Extract the [x, y] coordinate from the center of the cell holding the provided text.  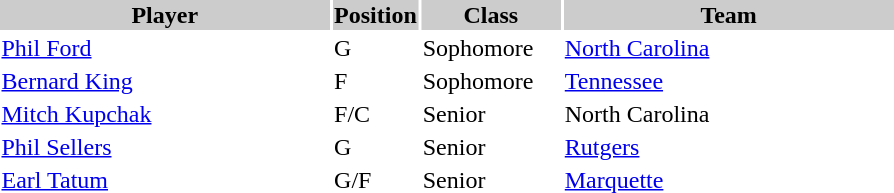
F/C [376, 114]
Mitch Kupchak [165, 114]
Class [490, 15]
Tennessee [728, 81]
Team [728, 15]
Player [165, 15]
Rutgers [728, 147]
Phil Ford [165, 48]
F [376, 81]
Bernard King [165, 81]
Phil Sellers [165, 147]
Position [376, 15]
